Find where the given text appears and provide that cell's center as [x, y] coordinate. 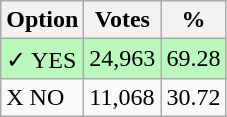
X NO [42, 97]
11,068 [122, 97]
✓ YES [42, 59]
% [194, 20]
30.72 [194, 97]
Option [42, 20]
69.28 [194, 59]
24,963 [122, 59]
Votes [122, 20]
